Scan for the cell matching the given text and deliver its (x, y) coordinate at center. 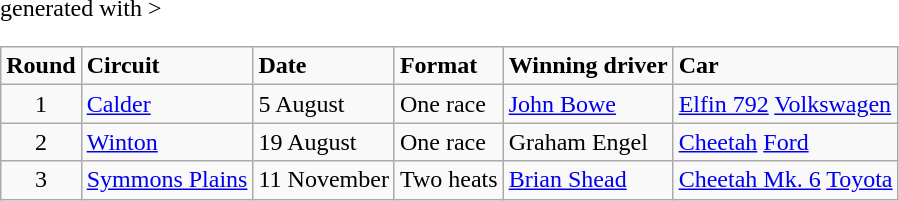
Cheetah Mk. 6 Toyota (786, 180)
Brian Shead (588, 180)
Graham Engel (588, 142)
Car (786, 66)
Circuit (167, 66)
3 (41, 180)
Date (324, 66)
Two heats (448, 180)
Elfin 792 Volkswagen (786, 104)
Winton (167, 142)
Calder (167, 104)
Cheetah Ford (786, 142)
Symmons Plains (167, 180)
19 August (324, 142)
1 (41, 104)
5 August (324, 104)
2 (41, 142)
John Bowe (588, 104)
Format (448, 66)
Round (41, 66)
11 November (324, 180)
Winning driver (588, 66)
